Output the (X, Y) coordinate of the center of the cell containing the given text.  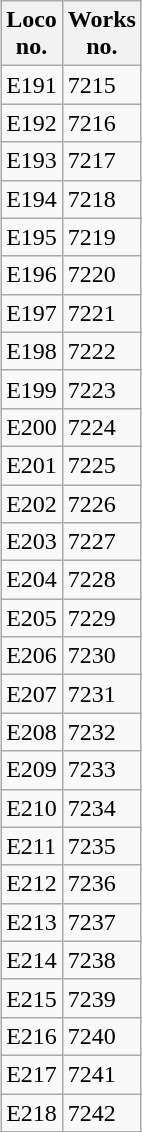
7228 (102, 580)
7227 (102, 542)
E191 (32, 85)
E213 (32, 922)
E198 (32, 351)
E212 (32, 884)
E195 (32, 237)
7217 (102, 161)
E211 (32, 846)
7238 (102, 960)
E203 (32, 542)
E214 (32, 960)
E197 (32, 313)
E215 (32, 998)
E210 (32, 808)
7235 (102, 846)
7241 (102, 1074)
7218 (102, 199)
E209 (32, 770)
7230 (102, 656)
E193 (32, 161)
E200 (32, 427)
7233 (102, 770)
7237 (102, 922)
E207 (32, 694)
7221 (102, 313)
7215 (102, 85)
7220 (102, 275)
Worksno. (102, 34)
E204 (32, 580)
7219 (102, 237)
7225 (102, 465)
E202 (32, 503)
7239 (102, 998)
E205 (32, 618)
E216 (32, 1036)
7223 (102, 389)
E218 (32, 1113)
7216 (102, 123)
7224 (102, 427)
7242 (102, 1113)
Locono. (32, 34)
7232 (102, 732)
E206 (32, 656)
7236 (102, 884)
7240 (102, 1036)
7234 (102, 808)
E217 (32, 1074)
E192 (32, 123)
E208 (32, 732)
E194 (32, 199)
7229 (102, 618)
E196 (32, 275)
7226 (102, 503)
E201 (32, 465)
E199 (32, 389)
7222 (102, 351)
7231 (102, 694)
